Identify which cell holds the provided text, then report its [x, y] central coordinate. 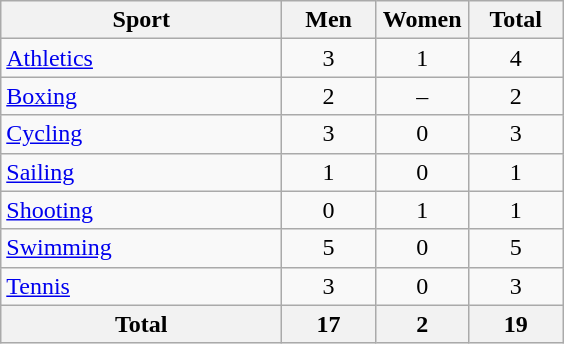
Athletics [142, 58]
Tennis [142, 286]
Sailing [142, 172]
Women [422, 20]
Shooting [142, 210]
– [422, 96]
Cycling [142, 134]
Swimming [142, 248]
Sport [142, 20]
Men [329, 20]
Boxing [142, 96]
17 [329, 324]
4 [516, 58]
19 [516, 324]
